Extract the (X, Y) coordinate from the center of the cell holding the provided text.  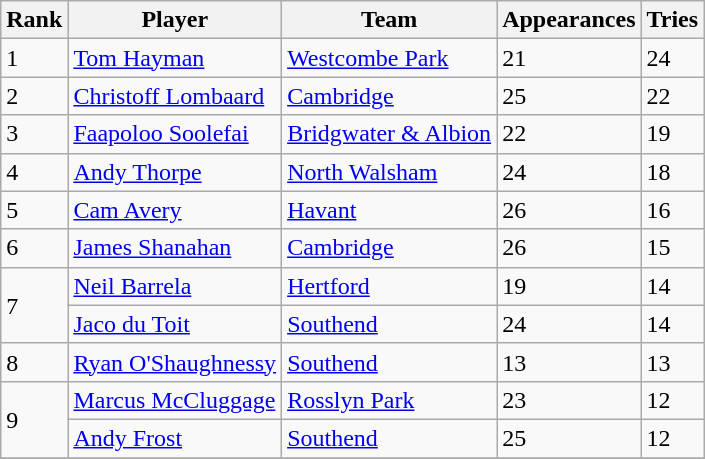
8 (34, 362)
15 (672, 248)
North Walsham (390, 172)
Westcombe Park (390, 58)
Cam Avery (175, 210)
5 (34, 210)
23 (569, 400)
Neil Barrela (175, 286)
9 (34, 419)
Marcus McCluggage (175, 400)
Appearances (569, 20)
Andy Thorpe (175, 172)
Tom Hayman (175, 58)
21 (569, 58)
6 (34, 248)
18 (672, 172)
Jaco du Toit (175, 324)
James Shanahan (175, 248)
1 (34, 58)
Christoff Lombaard (175, 96)
Faapoloo Soolefai (175, 134)
Havant (390, 210)
Hertford (390, 286)
Bridgwater & Albion (390, 134)
Ryan O'Shaughnessy (175, 362)
4 (34, 172)
16 (672, 210)
Team (390, 20)
2 (34, 96)
7 (34, 305)
Player (175, 20)
Tries (672, 20)
Rank (34, 20)
3 (34, 134)
Rosslyn Park (390, 400)
Andy Frost (175, 438)
